Output the [x, y] coordinate of the center of the cell containing the given text.  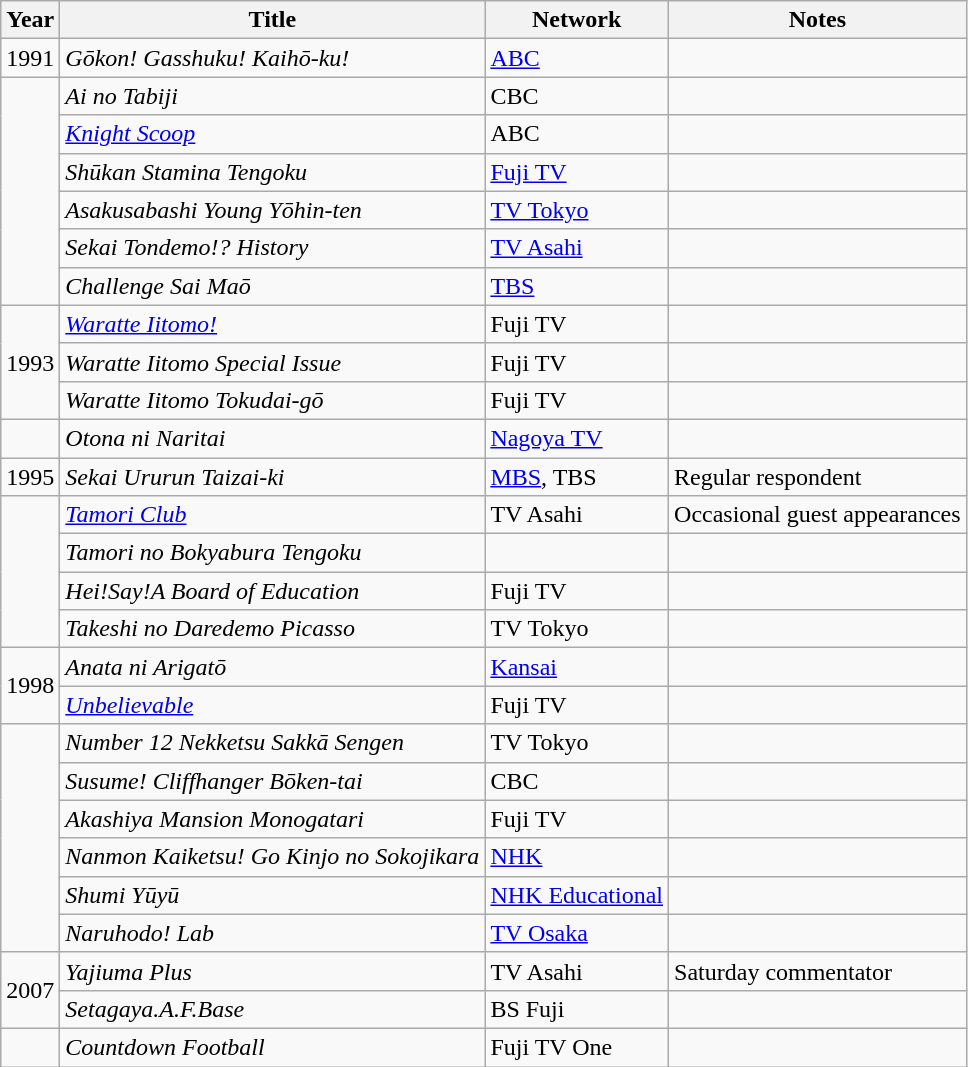
Year [30, 20]
Ai no Tabiji [272, 96]
Asakusabashi Young Yōhin-ten [272, 210]
Yajiuma Plus [272, 971]
Nagoya TV [577, 438]
TV Osaka [577, 933]
Knight Scoop [272, 134]
Notes [818, 20]
Saturday commentator [818, 971]
NHK Educational [577, 895]
Shūkan Stamina Tengoku [272, 172]
NHK [577, 857]
Countdown Football [272, 1047]
Waratte Iitomo! [272, 324]
Sekai Ururun Taizai-ki [272, 477]
Shumi Yūyū [272, 895]
Susume! Cliffhanger Bōken-tai [272, 781]
Gōkon! Gasshuku! Kaihō-ku! [272, 58]
Sekai Tondemo!? History [272, 248]
Waratte Iitomo Tokudai-gō [272, 400]
Otona ni Naritai [272, 438]
Hei!Say!A Board of Education [272, 591]
BS Fuji [577, 1009]
MBS, TBS [577, 477]
Fuji TV One [577, 1047]
1995 [30, 477]
Unbelievable [272, 705]
Title [272, 20]
Challenge Sai Maō [272, 286]
Naruhodo! Lab [272, 933]
Waratte Iitomo Special Issue [272, 362]
Number 12 Nekketsu Sakkā Sengen [272, 743]
Anata ni Arigatō [272, 667]
2007 [30, 990]
Tamori no Bokyabura Tengoku [272, 553]
Akashiya Mansion Monogatari [272, 819]
1993 [30, 362]
1998 [30, 686]
Kansai [577, 667]
Takeshi no Daredemo Picasso [272, 629]
Nanmon Kaiketsu! Go Kinjo no Sokojikara [272, 857]
Regular respondent [818, 477]
Network [577, 20]
Setagaya.A.F.Base [272, 1009]
Tamori Club [272, 515]
Occasional guest appearances [818, 515]
1991 [30, 58]
TBS [577, 286]
